Return the (X, Y) coordinate for the center point of the cell that contains the specified text.  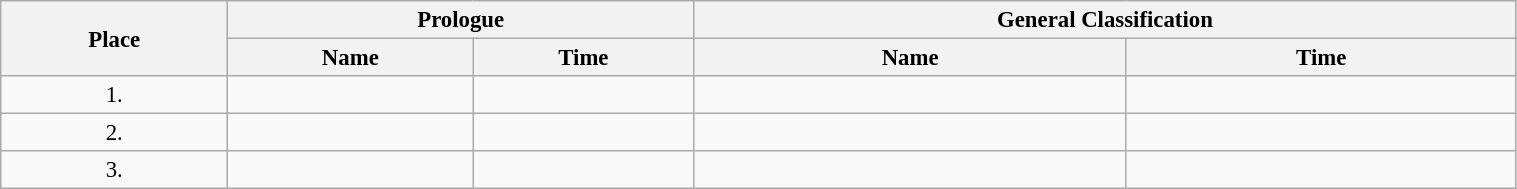
General Classification (1105, 20)
Place (114, 38)
2. (114, 133)
3. (114, 170)
Prologue (461, 20)
1. (114, 95)
